Search for the cell housing the specified text and yield its (X, Y) center coordinate. 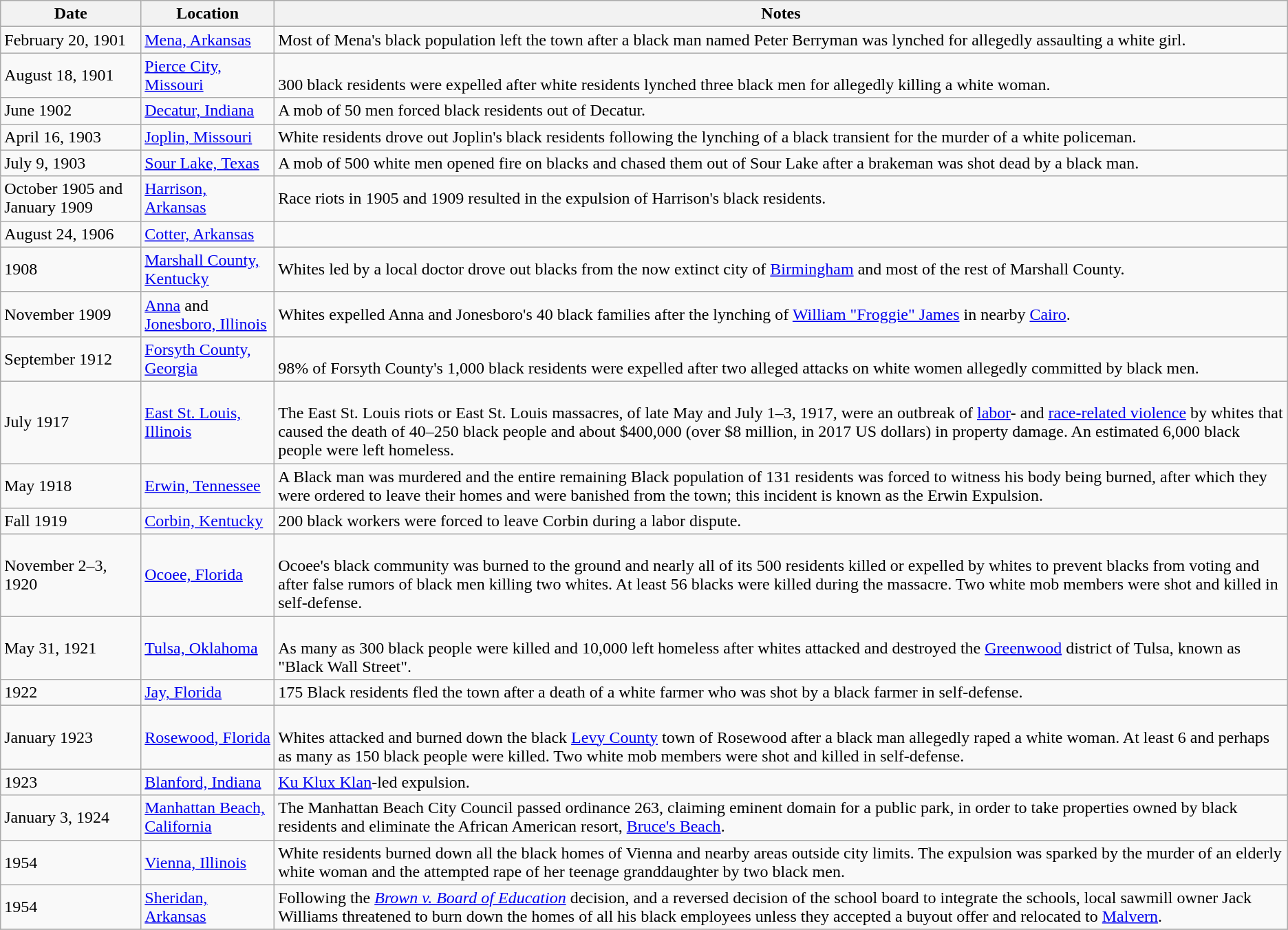
Race riots in 1905 and 1909 resulted in the expulsion of Harrison's black residents. (782, 198)
July 1917 (71, 422)
April 16, 1903 (71, 137)
Date (71, 14)
Whites led by a local doctor drove out blacks from the now extinct city of Birmingham and most of the rest of Marshall County. (782, 270)
Manhattan Beach, California (208, 817)
Ku Klux Klan-led expulsion. (782, 782)
Decatur, Indiana (208, 111)
Cotter, Arkansas (208, 234)
Most of Mena's black population left the town after a black man named Peter Berryman was lynched for allegedly assaulting a white girl. (782, 40)
1922 (71, 693)
May 31, 1921 (71, 648)
East St. Louis, Illinois (208, 422)
November 2–3, 1920 (71, 575)
Location (208, 14)
1923 (71, 782)
Jay, Florida (208, 693)
A mob of 50 men forced black residents out of Decatur. (782, 111)
Erwin, Tennessee (208, 486)
Sour Lake, Texas (208, 163)
May 1918 (71, 486)
Joplin, Missouri (208, 137)
300 black residents were expelled after white residents lynched three black men for allegedly killing a white woman. (782, 76)
Rosewood, Florida (208, 737)
Fall 1919 (71, 521)
Notes (782, 14)
November 1909 (71, 314)
98% of Forsyth County's 1,000 black residents were expelled after two alleged attacks on white women allegedly committed by black men. (782, 359)
Sheridan, Arkansas (208, 907)
Blanford, Indiana (208, 782)
Harrison, Arkansas (208, 198)
A mob of 500 white men opened fire on blacks and chased them out of Sour Lake after a brakeman was shot dead by a black man. (782, 163)
Pierce City, Missouri (208, 76)
Vienna, Illinois (208, 863)
Marshall County, Kentucky (208, 270)
1908 (71, 270)
August 24, 1906 (71, 234)
August 18, 1901 (71, 76)
Tulsa, Oklahoma (208, 648)
Corbin, Kentucky (208, 521)
Ocoee, Florida (208, 575)
July 9, 1903 (71, 163)
January 3, 1924 (71, 817)
Anna and Jonesboro, Illinois (208, 314)
Mena, Arkansas (208, 40)
Whites expelled Anna and Jonesboro's 40 black families after the lynching of William "Froggie" James in nearby Cairo. (782, 314)
175 Black residents fled the town after a death of a white farmer who was shot by a black farmer in self-defense. (782, 693)
February 20, 1901 (71, 40)
January 1923 (71, 737)
October 1905 and January 1909 (71, 198)
June 1902 (71, 111)
White residents drove out Joplin's black residents following the lynching of a black transient for the murder of a white policeman. (782, 137)
September 1912 (71, 359)
Forsyth County, Georgia (208, 359)
200 black workers were forced to leave Corbin during a labor dispute. (782, 521)
